Determine the (x, y) coordinate at the center of the cell enclosing the given text.  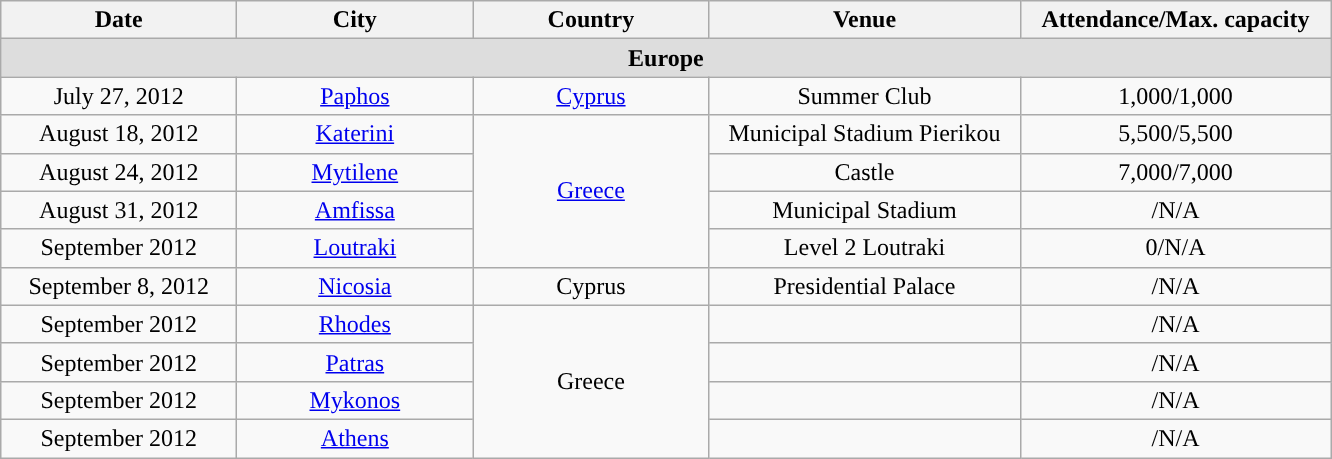
Castle (864, 172)
July 27, 2012 (119, 96)
Nicosia (355, 286)
Paphos (355, 96)
August 31, 2012 (119, 210)
September 8, 2012 (119, 286)
5,500/5,500 (1176, 134)
Municipal Stadium Pierikou (864, 134)
Presidential Palace (864, 286)
7,000/7,000 (1176, 172)
1,000/1,000 (1176, 96)
Country (591, 20)
August 18, 2012 (119, 134)
August 24, 2012 (119, 172)
Venue (864, 20)
0/N/A (1176, 248)
Municipal Stadium (864, 210)
Amfissa (355, 210)
Summer Club (864, 96)
Mykonos (355, 400)
Rhodes (355, 324)
Athens (355, 438)
Attendance/Max. capacity (1176, 20)
Loutraki (355, 248)
Katerini (355, 134)
City (355, 20)
Mytilene (355, 172)
Europe (666, 58)
Date (119, 20)
Patras (355, 362)
Level 2 Loutraki (864, 248)
